Determine the [X, Y] coordinate at the center of the cell enclosing the given text.  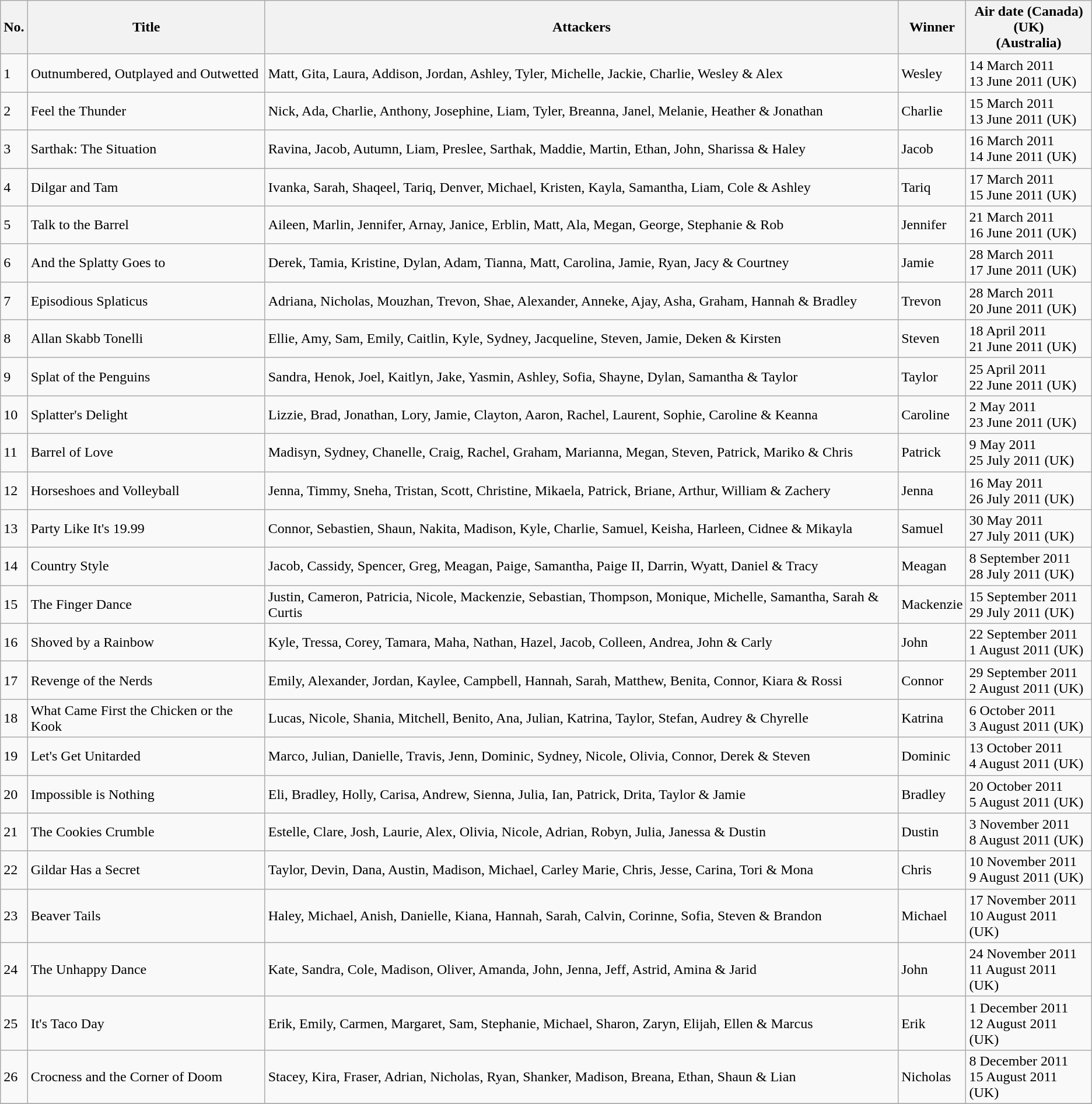
Shoved by a Rainbow [146, 643]
9 May 201125 July 2011 (UK) [1029, 453]
2 [14, 111]
30 May 201127 July 2011 (UK) [1029, 528]
25 April 201122 June 2011 (UK) [1029, 377]
The Unhappy Dance [146, 969]
26 [14, 1077]
10 November 20119 August 2011 (UK) [1029, 870]
Title [146, 27]
No. [14, 27]
Barrel of Love [146, 453]
Steven [932, 338]
12 [14, 490]
3 [14, 149]
9 [14, 377]
The Finger Dance [146, 604]
Impossible is Nothing [146, 794]
11 [14, 453]
Nicholas [932, 1077]
Party Like It's 19.99 [146, 528]
Splat of the Penguins [146, 377]
Splatter's Delight [146, 414]
Air date (Canada)(UK)(Australia) [1029, 27]
Feel the Thunder [146, 111]
Erik [932, 1023]
15 September 201129 July 2011 (UK) [1029, 604]
Lucas, Nicole, Shania, Mitchell, Benito, Ana, Julian, Katrina, Taylor, Stefan, Audrey & Chyrelle [581, 719]
Ivanka, Sarah, Shaqeel, Tariq, Denver, Michael, Kristen, Kayla, Samantha, Liam, Cole & Ashley [581, 187]
Taylor [932, 377]
Adriana, Nicholas, Mouzhan, Trevon, Shae, Alexander, Anneke, Ajay, Asha, Graham, Hannah & Bradley [581, 301]
Madisyn, Sydney, Chanelle, Craig, Rachel, Graham, Marianna, Megan, Steven, Patrick, Mariko & Chris [581, 453]
Episodious Splaticus [146, 301]
Emily, Alexander, Jordan, Kaylee, Campbell, Hannah, Sarah, Matthew, Benita, Connor, Kiara & Rossi [581, 680]
28 March 201120 June 2011 (UK) [1029, 301]
13 [14, 528]
13 October 20114 August 2011 (UK) [1029, 756]
Derek, Tamia, Kristine, Dylan, Adam, Tianna, Matt, Carolina, Jamie, Ryan, Jacy & Courtney [581, 262]
18 April 201121 June 2011 (UK) [1029, 338]
Haley, Michael, Anish, Danielle, Kiana, Hannah, Sarah, Calvin, Corinne, Sofia, Steven & Brandon [581, 916]
Sandra, Henok, Joel, Kaitlyn, Jake, Yasmin, Ashley, Sofia, Shayne, Dylan, Samantha & Taylor [581, 377]
Dilgar and Tam [146, 187]
Jenna [932, 490]
It's Taco Day [146, 1023]
Jamie [932, 262]
17 [14, 680]
28 March 201117 June 2011 (UK) [1029, 262]
5 [14, 225]
Revenge of the Nerds [146, 680]
Meagan [932, 567]
24 November 201111 August 2011 (UK) [1029, 969]
15 [14, 604]
19 [14, 756]
Horseshoes and Volleyball [146, 490]
25 [14, 1023]
Country Style [146, 567]
8 [14, 338]
Marco, Julian, Danielle, Travis, Jenn, Dominic, Sydney, Nicole, Olivia, Connor, Derek & Steven [581, 756]
Dominic [932, 756]
7 [14, 301]
1 [14, 73]
21 March 201116 June 2011 (UK) [1029, 225]
Charlie [932, 111]
16 March 201114 June 2011 (UK) [1029, 149]
Winner [932, 27]
22 [14, 870]
Erik, Emily, Carmen, Margaret, Sam, Stephanie, Michael, Sharon, Zaryn, Elijah, Ellen & Marcus [581, 1023]
6 [14, 262]
Katrina [932, 719]
Tariq [932, 187]
Sarthak: The Situation [146, 149]
What Came First the Chicken or the Kook [146, 719]
Dustin [932, 832]
4 [14, 187]
10 [14, 414]
20 October 20115 August 2011 (UK) [1029, 794]
Eli, Bradley, Holly, Carisa, Andrew, Sienna, Julia, Ian, Patrick, Drita, Taylor & Jamie [581, 794]
Stacey, Kira, Fraser, Adrian, Nicholas, Ryan, Shanker, Madison, Breana, Ethan, Shaun & Lian [581, 1077]
Jenna, Timmy, Sneha, Tristan, Scott, Christine, Mikaela, Patrick, Briane, Arthur, William & Zachery [581, 490]
21 [14, 832]
Jacob [932, 149]
Justin, Cameron, Patricia, Nicole, Mackenzie, Sebastian, Thompson, Monique, Michelle, Samantha, Sarah & Curtis [581, 604]
Nick, Ada, Charlie, Anthony, Josephine, Liam, Tyler, Breanna, Janel, Melanie, Heather & Jonathan [581, 111]
14 March 201113 June 2011 (UK) [1029, 73]
Aileen, Marlin, Jennifer, Arnay, Janice, Erblin, Matt, Ala, Megan, George, Stephanie & Rob [581, 225]
2 May 201123 June 2011 (UK) [1029, 414]
Jacob, Cassidy, Spencer, Greg, Meagan, Paige, Samantha, Paige II, Darrin, Wyatt, Daniel & Tracy [581, 567]
16 May 201126 July 2011 (UK) [1029, 490]
16 [14, 643]
Lizzie, Brad, Jonathan, Lory, Jamie, Clayton, Aaron, Rachel, Laurent, Sophie, Caroline & Keanna [581, 414]
29 September 20112 August 2011 (UK) [1029, 680]
15 March 201113 June 2011 (UK) [1029, 111]
17 March 201115 June 2011 (UK) [1029, 187]
8 September 201128 July 2011 (UK) [1029, 567]
Gildar Has a Secret [146, 870]
Estelle, Clare, Josh, Laurie, Alex, Olivia, Nicole, Adrian, Robyn, Julia, Janessa & Dustin [581, 832]
6 October 20113 August 2011 (UK) [1029, 719]
Ravina, Jacob, Autumn, Liam, Preslee, Sarthak, Maddie, Martin, Ethan, John, Sharissa & Haley [581, 149]
Jennifer [932, 225]
Matt, Gita, Laura, Addison, Jordan, Ashley, Tyler, Michelle, Jackie, Charlie, Wesley & Alex [581, 73]
Caroline [932, 414]
Talk to the Barrel [146, 225]
Crocness and the Corner of Doom [146, 1077]
Kyle, Tressa, Corey, Tamara, Maha, Nathan, Hazel, Jacob, Colleen, Andrea, John & Carly [581, 643]
Taylor, Devin, Dana, Austin, Madison, Michael, Carley Marie, Chris, Jesse, Carina, Tori & Mona [581, 870]
1 December 201112 August 2011 (UK) [1029, 1023]
Michael [932, 916]
Ellie, Amy, Sam, Emily, Caitlin, Kyle, Sydney, Jacqueline, Steven, Jamie, Deken & Kirsten [581, 338]
18 [14, 719]
Samuel [932, 528]
Beaver Tails [146, 916]
Trevon [932, 301]
14 [14, 567]
The Cookies Crumble [146, 832]
And the Splatty Goes to [146, 262]
Patrick [932, 453]
23 [14, 916]
Kate, Sandra, Cole, Madison, Oliver, Amanda, John, Jenna, Jeff, Astrid, Amina & Jarid [581, 969]
Allan Skabb Tonelli [146, 338]
Outnumbered, Outplayed and Outwetted [146, 73]
Attackers [581, 27]
3 November 20118 August 2011 (UK) [1029, 832]
22 September 20111 August 2011 (UK) [1029, 643]
Mackenzie [932, 604]
17 November 201110 August 2011 (UK) [1029, 916]
Wesley [932, 73]
20 [14, 794]
Chris [932, 870]
Connor [932, 680]
8 December 201115 August 2011 (UK) [1029, 1077]
24 [14, 969]
Bradley [932, 794]
Connor, Sebastien, Shaun, Nakita, Madison, Kyle, Charlie, Samuel, Keisha, Harleen, Cidnee & Mikayla [581, 528]
Let's Get Unitarded [146, 756]
